Find where the given text appears and provide that cell's center as [X, Y] coordinate. 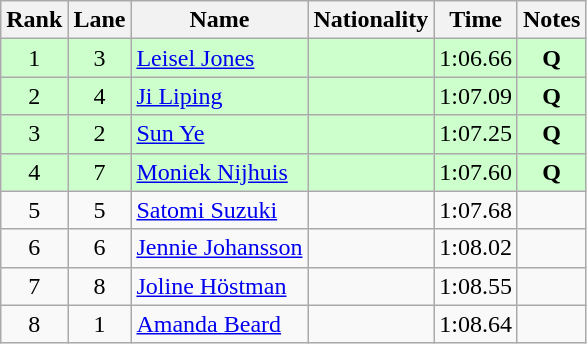
Ji Liping [220, 96]
Sun Ye [220, 134]
Jennie Johansson [220, 248]
Joline Höstman [220, 286]
1:07.60 [476, 172]
Amanda Beard [220, 324]
1:08.64 [476, 324]
1:08.02 [476, 248]
Time [476, 20]
1:07.25 [476, 134]
Rank [34, 20]
Leisel Jones [220, 58]
Nationality [371, 20]
1:07.68 [476, 210]
Lane [100, 20]
Notes [551, 20]
1:06.66 [476, 58]
Moniek Nijhuis [220, 172]
Name [220, 20]
1:08.55 [476, 286]
1:07.09 [476, 96]
Satomi Suzuki [220, 210]
